Detect which cell encompasses the target text, then output its [X, Y] center coordinate. 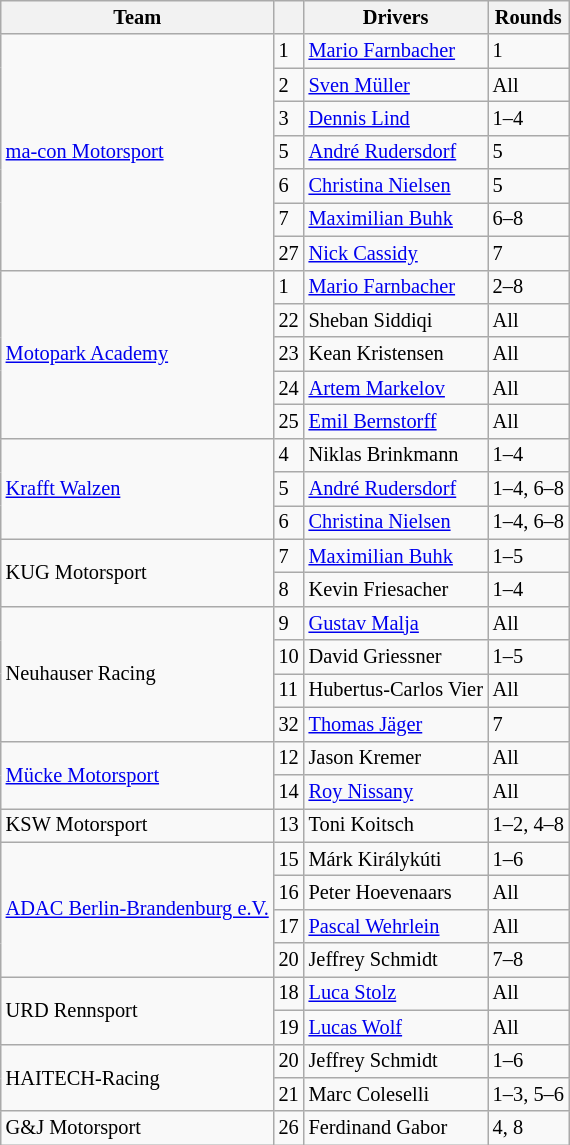
19 [289, 1027]
Niklas Brinkmann [396, 455]
KUG Motorsport [138, 572]
27 [289, 253]
7–8 [528, 960]
1–3, 5–6 [528, 1094]
10 [289, 657]
Pascal Wehrlein [396, 926]
14 [289, 791]
Emil Bernstorff [396, 421]
Toni Koitsch [396, 825]
G&J Motorsport [138, 1128]
Kean Kristensen [396, 354]
Motopark Academy [138, 354]
Gustav Malja [396, 623]
6–8 [528, 219]
21 [289, 1094]
Hubertus-Carlos Vier [396, 690]
24 [289, 388]
Krafft Walzen [138, 488]
ADAC Berlin-Brandenburg e.V. [138, 910]
22 [289, 320]
13 [289, 825]
3 [289, 118]
David Griessner [396, 657]
Thomas Jäger [396, 724]
8 [289, 589]
Luca Stolz [396, 993]
Nick Cassidy [396, 253]
4 [289, 455]
Marc Coleselli [396, 1094]
25 [289, 421]
Dennis Lind [396, 118]
Márk Királykúti [396, 859]
4, 8 [528, 1128]
KSW Motorsport [138, 825]
URD Rennsport [138, 1010]
15 [289, 859]
Ferdinand Gabor [396, 1128]
9 [289, 623]
Lucas Wolf [396, 1027]
Peter Hoevenaars [396, 892]
2 [289, 85]
Kevin Friesacher [396, 589]
17 [289, 926]
Drivers [396, 17]
1–2, 4–8 [528, 825]
2–8 [528, 287]
Neuhauser Racing [138, 674]
26 [289, 1128]
Artem Markelov [396, 388]
Mücke Motorsport [138, 774]
32 [289, 724]
Jason Kremer [396, 758]
18 [289, 993]
Roy Nissany [396, 791]
23 [289, 354]
Sven Müller [396, 85]
HAITECH-Racing [138, 1078]
16 [289, 892]
11 [289, 690]
Rounds [528, 17]
Team [138, 17]
ma-con Motorsport [138, 152]
Sheban Siddiqi [396, 320]
12 [289, 758]
